Find where the given text appears and provide that cell's center as (x, y) coordinate. 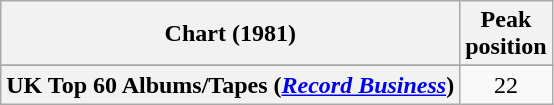
22 (506, 85)
Chart (1981) (230, 34)
UK Top 60 Albums/Tapes (Record Business) (230, 85)
Peakposition (506, 34)
